From the cell containing the given text, extract its center point as (x, y) coordinate. 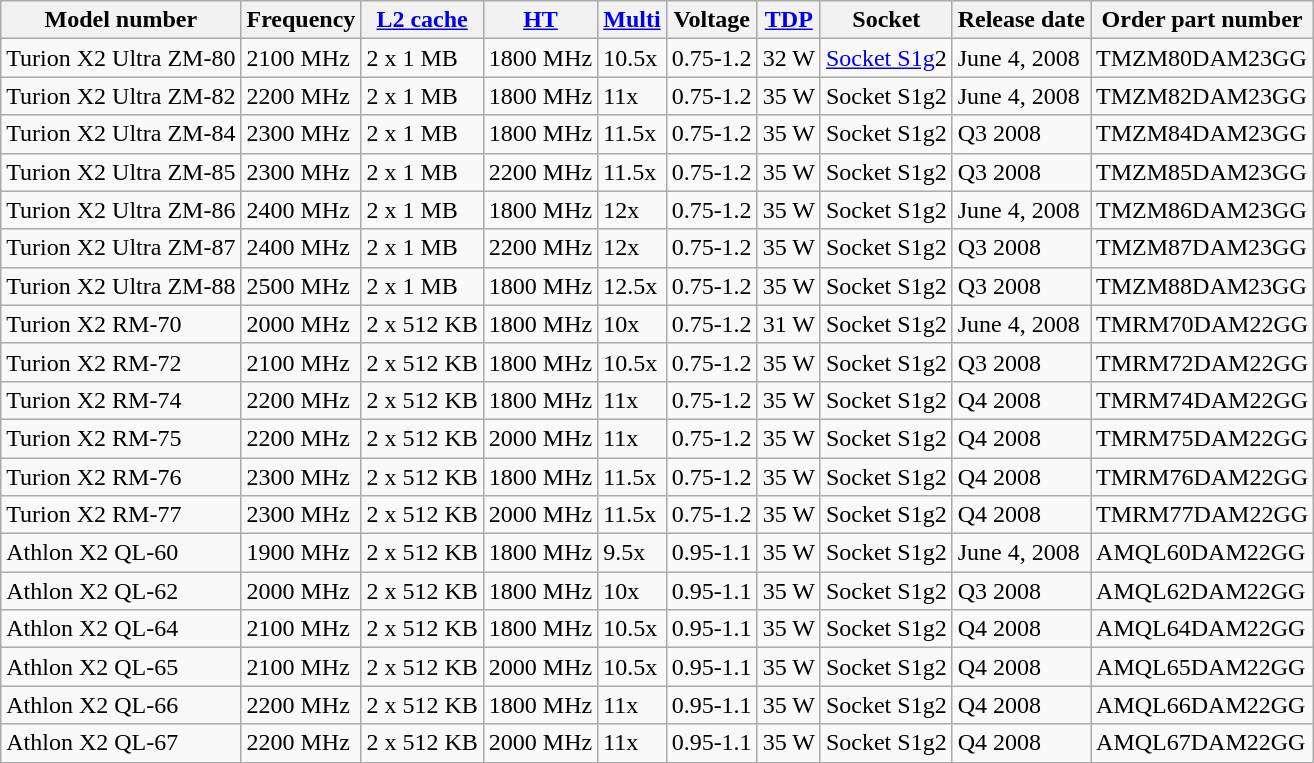
9.5x (632, 553)
Athlon X2 QL-60 (121, 553)
AMQL60DAM22GG (1202, 553)
Frequency (301, 20)
AMQL64DAM22GG (1202, 629)
12.5x (632, 286)
TMZM87DAM23GG (1202, 248)
Multi (632, 20)
TMRM72DAM22GG (1202, 362)
Athlon X2 QL-66 (121, 705)
AMQL66DAM22GG (1202, 705)
Turion X2 Ultra ZM-86 (121, 210)
TMZM84DAM23GG (1202, 134)
TMZM86DAM23GG (1202, 210)
Socket (886, 20)
Athlon X2 QL-65 (121, 667)
Athlon X2 QL-62 (121, 591)
2500 MHz (301, 286)
TMZM88DAM23GG (1202, 286)
L2 cache (422, 20)
TDP (788, 20)
HT (540, 20)
Turion X2 RM-74 (121, 400)
TMRM76DAM22GG (1202, 477)
TMZM80DAM23GG (1202, 58)
Turion X2 RM-77 (121, 515)
Order part number (1202, 20)
TMRM74DAM22GG (1202, 400)
Model number (121, 20)
Turion X2 Ultra ZM-84 (121, 134)
AMQL62DAM22GG (1202, 591)
Release date (1021, 20)
1900 MHz (301, 553)
AMQL67DAM22GG (1202, 743)
Athlon X2 QL-64 (121, 629)
TMZM82DAM23GG (1202, 96)
Turion X2 RM-75 (121, 438)
Turion X2 Ultra ZM-88 (121, 286)
Turion X2 RM-70 (121, 324)
31 W (788, 324)
Turion X2 RM-76 (121, 477)
TMRM77DAM22GG (1202, 515)
TMRM70DAM22GG (1202, 324)
Voltage (712, 20)
Turion X2 Ultra ZM-82 (121, 96)
Athlon X2 QL-67 (121, 743)
TMZM85DAM23GG (1202, 172)
Turion X2 Ultra ZM-85 (121, 172)
TMRM75DAM22GG (1202, 438)
AMQL65DAM22GG (1202, 667)
Turion X2 Ultra ZM-87 (121, 248)
32 W (788, 58)
Turion X2 Ultra ZM-80 (121, 58)
Turion X2 RM-72 (121, 362)
